Scan for the cell matching the given text and deliver its (x, y) coordinate at center. 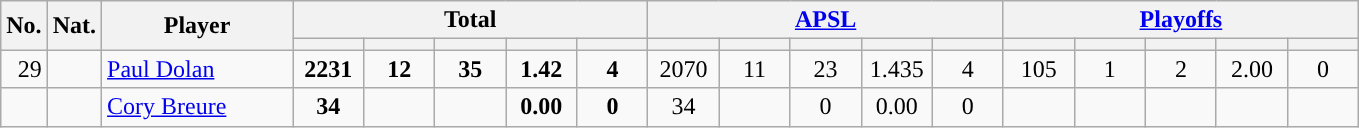
No. (24, 26)
Playoffs (1180, 20)
105 (1038, 69)
APSL (826, 20)
11 (754, 69)
2 (1180, 69)
Player (198, 26)
Nat. (74, 26)
Cory Breure (198, 107)
23 (826, 69)
12 (400, 69)
1.435 (896, 69)
35 (470, 69)
2070 (684, 69)
Total (470, 20)
2.00 (1252, 69)
29 (24, 69)
1 (1110, 69)
Paul Dolan (198, 69)
1.42 (542, 69)
2231 (328, 69)
